Pinpoint the cell where the given text exists, returning its (X, Y) midpoint coordinate. 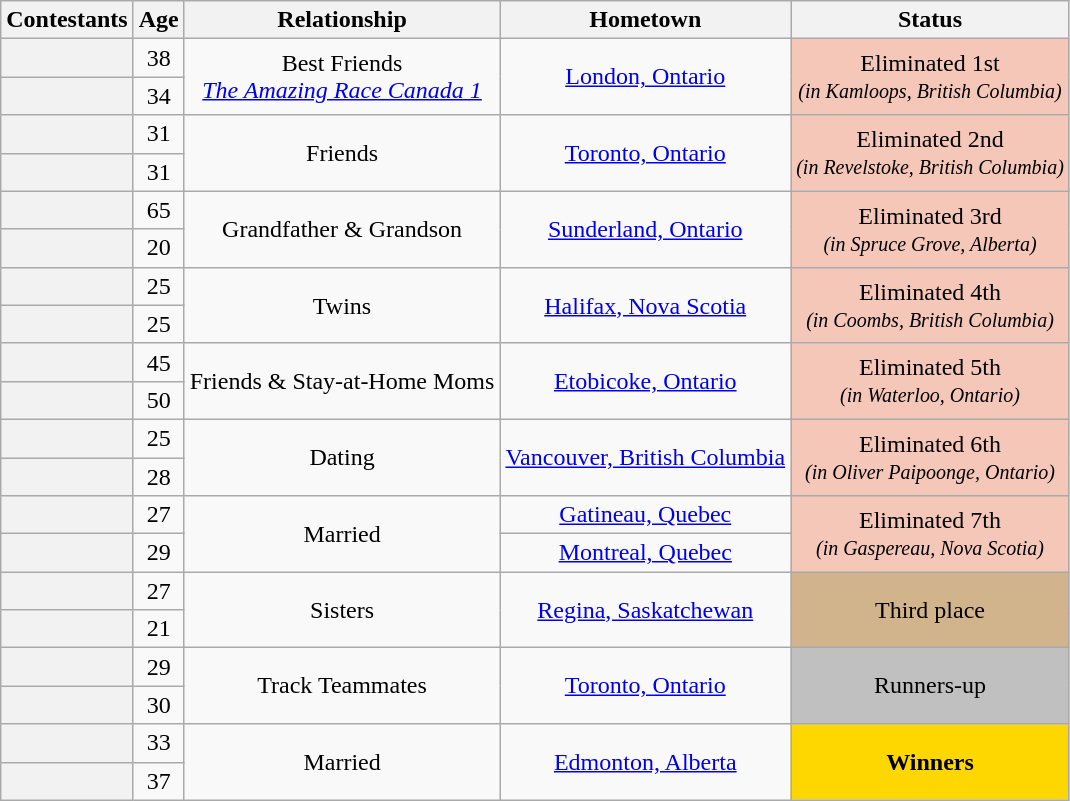
33 (158, 743)
Relationship (342, 20)
Contestants (67, 20)
20 (158, 248)
Third place (930, 610)
Best FriendsThe Amazing Race Canada 1 (342, 77)
Winners (930, 762)
Eliminated 3rd(in Spruce Grove, Alberta) (930, 229)
Regina, Saskatchewan (646, 610)
45 (158, 362)
30 (158, 705)
37 (158, 781)
Runners-up (930, 686)
Twins (342, 305)
Track Teammates (342, 686)
34 (158, 96)
Eliminated 7th(in Gaspereau, Nova Scotia) (930, 534)
Eliminated 4th(in Coombs, British Columbia) (930, 305)
Dating (342, 457)
Eliminated 6th(in Oliver Paipoonge, Ontario) (930, 457)
Friends & Stay-at-Home Moms (342, 381)
65 (158, 210)
Eliminated 1st(in Kamloops, British Columbia) (930, 77)
Sunderland, Ontario (646, 229)
Friends (342, 153)
Age (158, 20)
London, Ontario (646, 77)
38 (158, 58)
Hometown (646, 20)
Sisters (342, 610)
Edmonton, Alberta (646, 762)
Montreal, Quebec (646, 553)
50 (158, 400)
21 (158, 629)
Halifax, Nova Scotia (646, 305)
Etobicoke, Ontario (646, 381)
28 (158, 477)
Grandfather & Grandson (342, 229)
Gatineau, Quebec (646, 515)
Eliminated 5th(in Waterloo, Ontario) (930, 381)
Eliminated 2nd(in Revelstoke, British Columbia) (930, 153)
Vancouver, British Columbia (646, 457)
Status (930, 20)
